Output the (X, Y) coordinate of the center of the cell containing the given text.  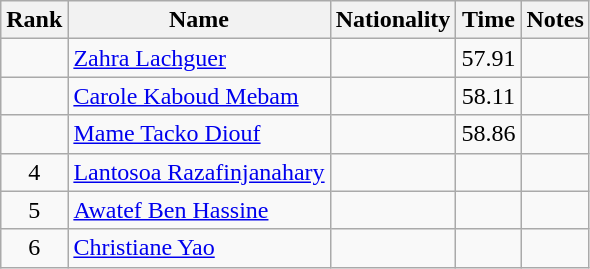
Mame Tacko Diouf (199, 134)
57.91 (488, 58)
Carole Kaboud Mebam (199, 96)
Christiane Yao (199, 248)
Awatef Ben Hassine (199, 210)
58.86 (488, 134)
Nationality (393, 20)
4 (34, 172)
Name (199, 20)
58.11 (488, 96)
Zahra Lachguer (199, 58)
Notes (555, 20)
Time (488, 20)
Lantosoa Razafinjanahary (199, 172)
6 (34, 248)
5 (34, 210)
Rank (34, 20)
